Output the [X, Y] coordinate of the center of the cell containing the given text.  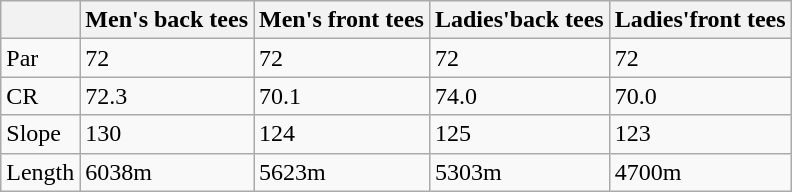
5303m [519, 172]
123 [700, 134]
Length [40, 172]
Ladies'back tees [519, 20]
4700m [700, 172]
74.0 [519, 96]
72.3 [167, 96]
6038m [167, 172]
Par [40, 58]
Ladies'front tees [700, 20]
Men's back tees [167, 20]
5623m [342, 172]
Men's front tees [342, 20]
125 [519, 134]
70.1 [342, 96]
130 [167, 134]
124 [342, 134]
CR [40, 96]
70.0 [700, 96]
Slope [40, 134]
